Find where the given text appears and provide that cell's center as [x, y] coordinate. 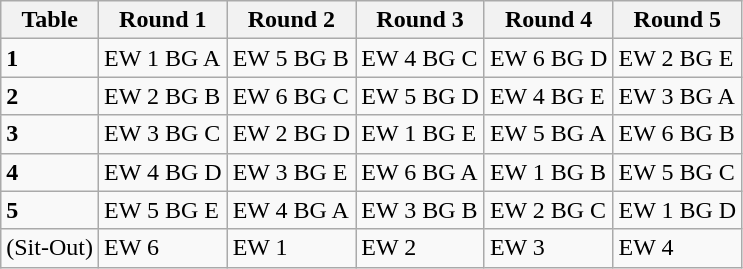
EW 3 BG C [162, 134]
EW 5 BG D [420, 96]
EW 2 BG C [548, 210]
EW 3 [548, 248]
Table [50, 20]
EW 3 BG E [292, 172]
Round 4 [548, 20]
EW 1 BG D [678, 210]
Round 1 [162, 20]
EW 2 [420, 248]
(Sit-Out) [50, 248]
EW 1 BG B [548, 172]
EW 4 [678, 248]
EW 6 BG D [548, 58]
Round 2 [292, 20]
EW 2 BG E [678, 58]
EW 3 BG B [420, 210]
EW 6 BG A [420, 172]
EW 2 BG D [292, 134]
EW 5 BG C [678, 172]
EW 4 BG C [420, 58]
5 [50, 210]
EW 2 BG B [162, 96]
EW 6 [162, 248]
EW 5 BG A [548, 134]
EW 1 BG E [420, 134]
EW 3 BG A [678, 96]
EW 4 BG A [292, 210]
EW 5 BG E [162, 210]
4 [50, 172]
EW 1 [292, 248]
EW 5 BG B [292, 58]
EW 4 BG E [548, 96]
EW 6 BG B [678, 134]
EW 6 BG C [292, 96]
3 [50, 134]
Round 3 [420, 20]
2 [50, 96]
1 [50, 58]
EW 4 BG D [162, 172]
EW 1 BG A [162, 58]
Round 5 [678, 20]
